Pinpoint the cell where the given text exists, returning its (X, Y) midpoint coordinate. 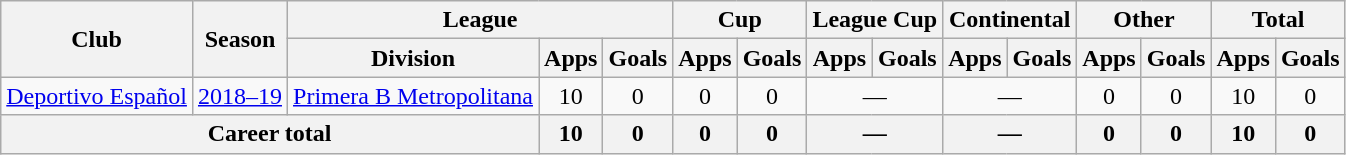
Total (1278, 20)
Cup (740, 20)
2018–19 (240, 96)
Career total (270, 134)
League (480, 20)
Other (1144, 20)
Division (414, 58)
Primera B Metropolitana (414, 96)
Deportivo Español (97, 96)
Club (97, 39)
Season (240, 39)
League Cup (875, 20)
Continental (1010, 20)
